From the cell containing the given text, extract its center point as (x, y) coordinate. 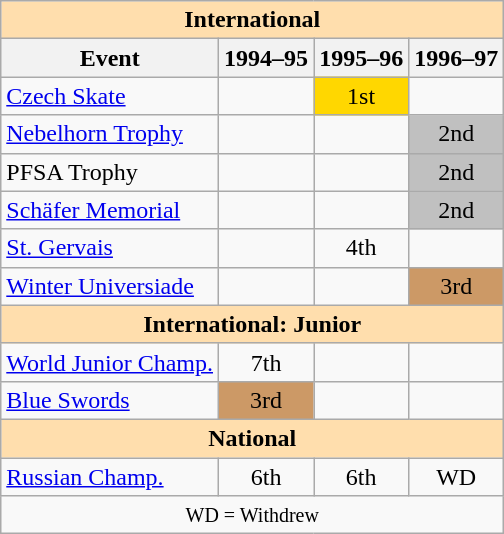
International: Junior (252, 324)
Blue Swords (110, 400)
1994–95 (266, 58)
Event (110, 58)
1st (362, 96)
Schäfer Memorial (110, 210)
Nebelhorn Trophy (110, 134)
PFSA Trophy (110, 172)
International (252, 20)
WD (456, 477)
St. Gervais (110, 248)
Winter Universiade (110, 286)
World Junior Champ. (110, 362)
National (252, 438)
Czech Skate (110, 96)
7th (266, 362)
4th (362, 248)
WD = Withdrew (252, 515)
1996–97 (456, 58)
1995–96 (362, 58)
Russian Champ. (110, 477)
